Capture the cell that displays the provided text and extract its [x, y] central coordinate. 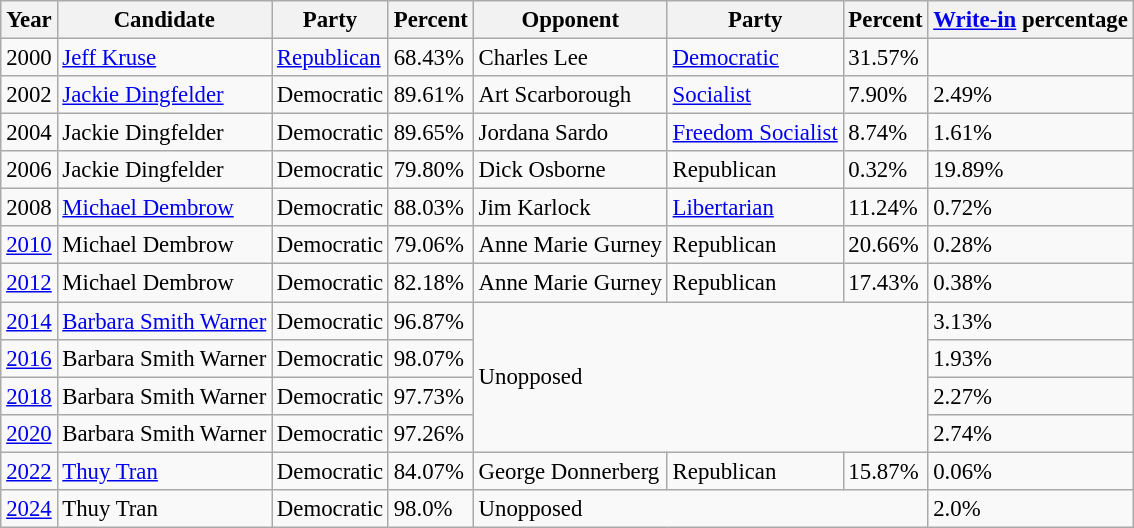
2006 [29, 170]
68.43% [430, 57]
79.06% [430, 245]
George Donnerberg [570, 471]
0.72% [1030, 208]
Socialist [755, 95]
Freedom Socialist [755, 133]
88.03% [430, 208]
Jim Karlock [570, 208]
Jeff Kruse [164, 57]
Write-in percentage [1030, 20]
84.07% [430, 471]
2.27% [1030, 396]
89.61% [430, 95]
7.90% [886, 95]
3.13% [1030, 321]
2.74% [1030, 433]
2022 [29, 471]
19.89% [1030, 170]
1.61% [1030, 133]
15.87% [886, 471]
Jordana Sardo [570, 133]
Charles Lee [570, 57]
2002 [29, 95]
1.93% [1030, 358]
2004 [29, 133]
82.18% [430, 283]
2016 [29, 358]
2014 [29, 321]
0.38% [1030, 283]
Year [29, 20]
11.24% [886, 208]
2012 [29, 283]
2010 [29, 245]
79.80% [430, 170]
98.07% [430, 358]
2000 [29, 57]
89.65% [430, 133]
Art Scarborough [570, 95]
0.28% [1030, 245]
96.87% [430, 321]
Candidate [164, 20]
20.66% [886, 245]
Dick Osborne [570, 170]
98.0% [430, 508]
97.73% [430, 396]
0.32% [886, 170]
2024 [29, 508]
2020 [29, 433]
2.49% [1030, 95]
0.06% [1030, 471]
17.43% [886, 283]
8.74% [886, 133]
2.0% [1030, 508]
31.57% [886, 57]
Libertarian [755, 208]
2008 [29, 208]
Opponent [570, 20]
97.26% [430, 433]
2018 [29, 396]
